Detect which cell encompasses the target text, then output its (X, Y) center coordinate. 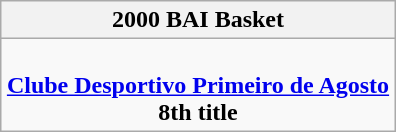
2000 BAI Basket (198, 20)
Clube Desportivo Primeiro de Agosto8th title (198, 85)
